Return the [x, y] coordinate for the center point of the cell that contains the specified text.  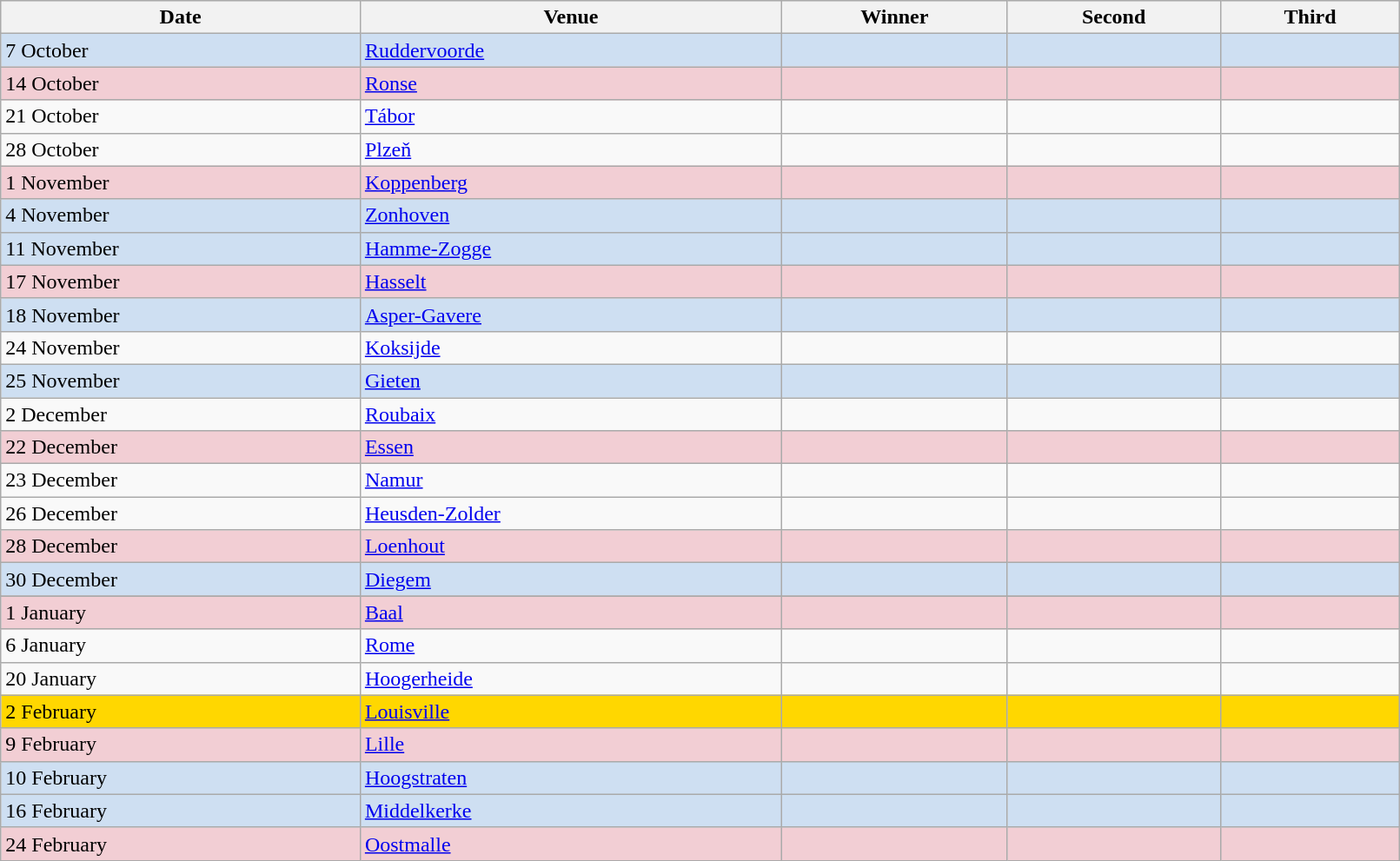
20 January [181, 679]
Diegem [570, 580]
28 October [181, 149]
26 December [181, 513]
16 February [181, 811]
Lille [570, 745]
Plzeň [570, 149]
7 October [181, 50]
21 October [181, 116]
23 December [181, 480]
25 November [181, 381]
Loenhout [570, 546]
10 February [181, 778]
24 November [181, 348]
Hoogstraten [570, 778]
2 February [181, 712]
Hasselt [570, 281]
30 December [181, 580]
1 November [181, 182]
Second [1114, 17]
17 November [181, 281]
1 January [181, 613]
Oostmalle [570, 844]
Ruddervoorde [570, 50]
18 November [181, 315]
Heusden-Zolder [570, 513]
24 February [181, 844]
9 February [181, 745]
Ronse [570, 83]
Baal [570, 613]
Koppenberg [570, 182]
Venue [570, 17]
Rome [570, 646]
2 December [181, 414]
Louisville [570, 712]
Zonhoven [570, 215]
Gieten [570, 381]
Hoogerheide [570, 679]
4 November [181, 215]
Winner [895, 17]
28 December [181, 546]
Essen [570, 447]
Date [181, 17]
Koksijde [570, 348]
Third [1310, 17]
Hamme-Zogge [570, 248]
14 October [181, 83]
11 November [181, 248]
Tábor [570, 116]
Asper-Gavere [570, 315]
6 January [181, 646]
Middelkerke [570, 811]
22 December [181, 447]
Roubaix [570, 414]
Namur [570, 480]
